Extract the [X, Y] coordinate from the center of the cell holding the provided text.  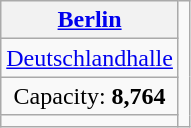
Berlin [90, 20]
Deutschlandhalle [90, 58]
Capacity: 8,764 [90, 96]
